Extract the [x, y] coordinate from the center of the cell holding the provided text.  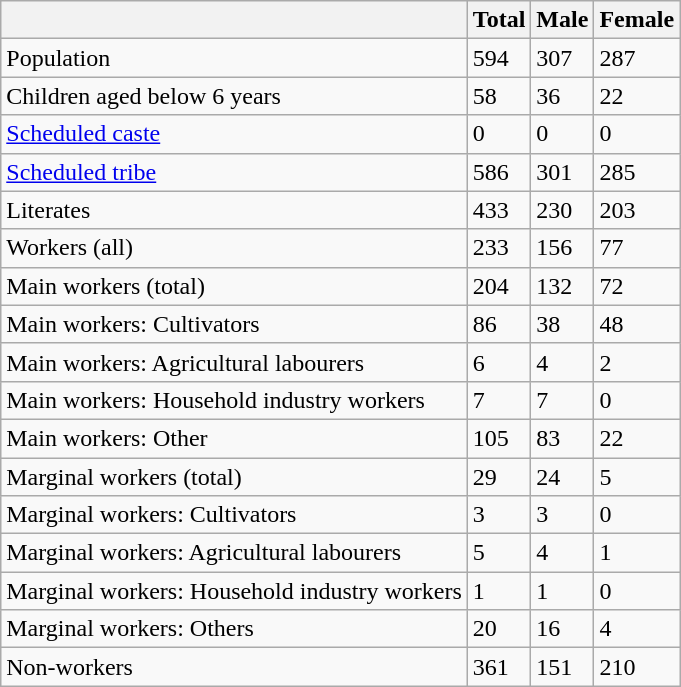
586 [499, 172]
Marginal workers: Cultivators [234, 515]
Literates [234, 210]
594 [499, 58]
29 [499, 477]
287 [637, 58]
58 [499, 96]
Non-workers [234, 667]
433 [499, 210]
361 [499, 667]
285 [637, 172]
Main workers: Cultivators [234, 324]
301 [562, 172]
Marginal workers (total) [234, 477]
48 [637, 324]
Marginal workers: Others [234, 629]
Marginal workers: Household industry workers [234, 591]
156 [562, 248]
204 [499, 286]
Total [499, 20]
77 [637, 248]
Scheduled tribe [234, 172]
2 [637, 362]
210 [637, 667]
83 [562, 438]
6 [499, 362]
307 [562, 58]
230 [562, 210]
151 [562, 667]
132 [562, 286]
Main workers (total) [234, 286]
16 [562, 629]
20 [499, 629]
86 [499, 324]
Children aged below 6 years [234, 96]
105 [499, 438]
38 [562, 324]
Female [637, 20]
Workers (all) [234, 248]
Main workers: Agricultural labourers [234, 362]
203 [637, 210]
Main workers: Other [234, 438]
36 [562, 96]
Scheduled caste [234, 134]
24 [562, 477]
Population [234, 58]
Male [562, 20]
233 [499, 248]
Main workers: Household industry workers [234, 400]
72 [637, 286]
Marginal workers: Agricultural labourers [234, 553]
